Determine the [x, y] coordinate at the center of the cell enclosing the given text.  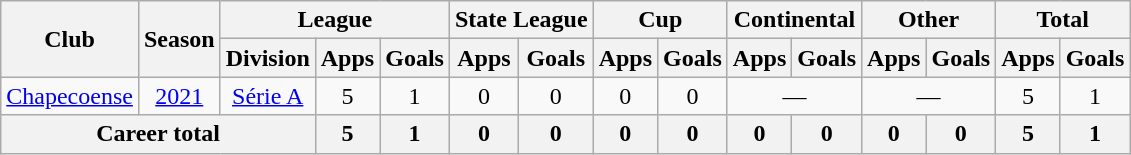
Season [179, 39]
Other [929, 20]
State League [521, 20]
Chapecoense [70, 96]
Série A [268, 96]
Club [70, 39]
Continental [794, 20]
2021 [179, 96]
Cup [660, 20]
Division [268, 58]
Career total [158, 134]
League [334, 20]
Total [1063, 20]
